Identify which cell holds the provided text, then report its (x, y) central coordinate. 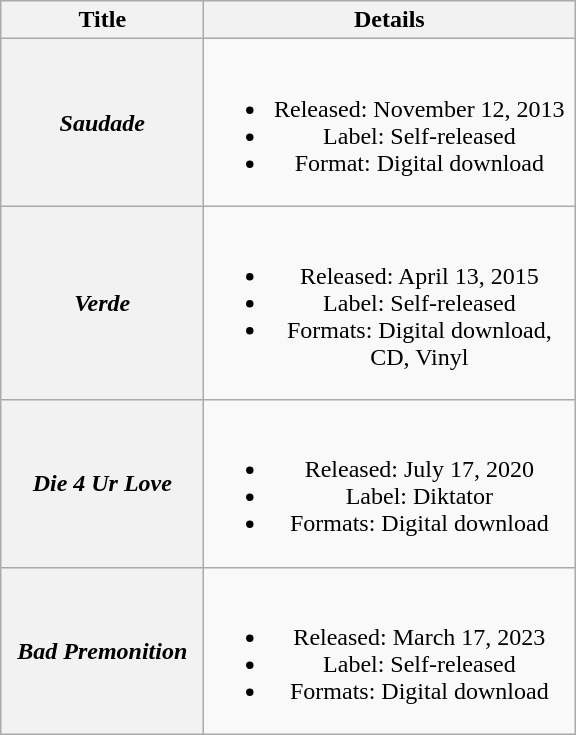
Released: April 13, 2015Label: Self-releasedFormats: Digital download, CD, Vinyl (390, 303)
Released: July 17, 2020Label: DiktatorFormats: Digital download (390, 484)
Verde (102, 303)
Released: November 12, 2013Label: Self-releasedFormat: Digital download (390, 122)
Saudade (102, 122)
Title (102, 20)
Die 4 Ur Love (102, 484)
Details (390, 20)
Bad Premonition (102, 650)
Released: March 17, 2023Label: Self-releasedFormats: Digital download (390, 650)
